Find where the given text appears and provide that cell's center as [X, Y] coordinate. 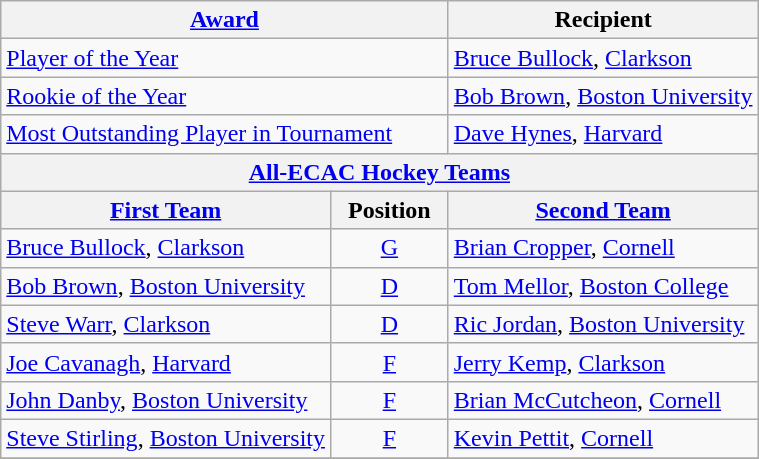
Kevin Pettit, Cornell [603, 438]
John Danby, Boston University [166, 400]
Recipient [603, 20]
Steve Stirling, Boston University [166, 438]
Joe Cavanagh, Harvard [166, 362]
Most Outstanding Player in Tournament [224, 134]
Tom Mellor, Boston College [603, 286]
Position [389, 210]
All-ECAC Hockey Teams [380, 172]
Rookie of the Year [224, 96]
First Team [166, 210]
Player of the Year [224, 58]
Ric Jordan, Boston University [603, 324]
Second Team [603, 210]
Brian Cropper, Cornell [603, 248]
Steve Warr, Clarkson [166, 324]
Brian McCutcheon, Cornell [603, 400]
Award [224, 20]
Dave Hynes, Harvard [603, 134]
Jerry Kemp, Clarkson [603, 362]
G [389, 248]
